Scan for the cell matching the given text and deliver its [x, y] coordinate at center. 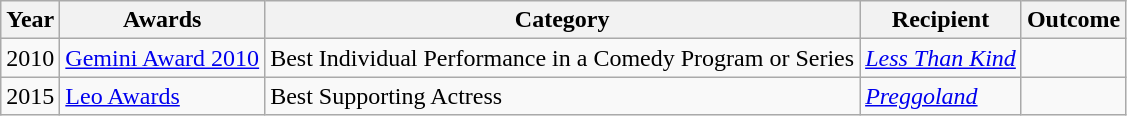
Outcome [1073, 20]
Year [30, 20]
Gemini Award 2010 [162, 58]
Category [562, 20]
2010 [30, 58]
Preggoland [941, 96]
Leo Awards [162, 96]
Awards [162, 20]
Less Than Kind [941, 58]
Best Individual Performance in a Comedy Program or Series [562, 58]
Recipient [941, 20]
2015 [30, 96]
Best Supporting Actress [562, 96]
